Output the (x, y) coordinate of the center of the cell containing the given text.  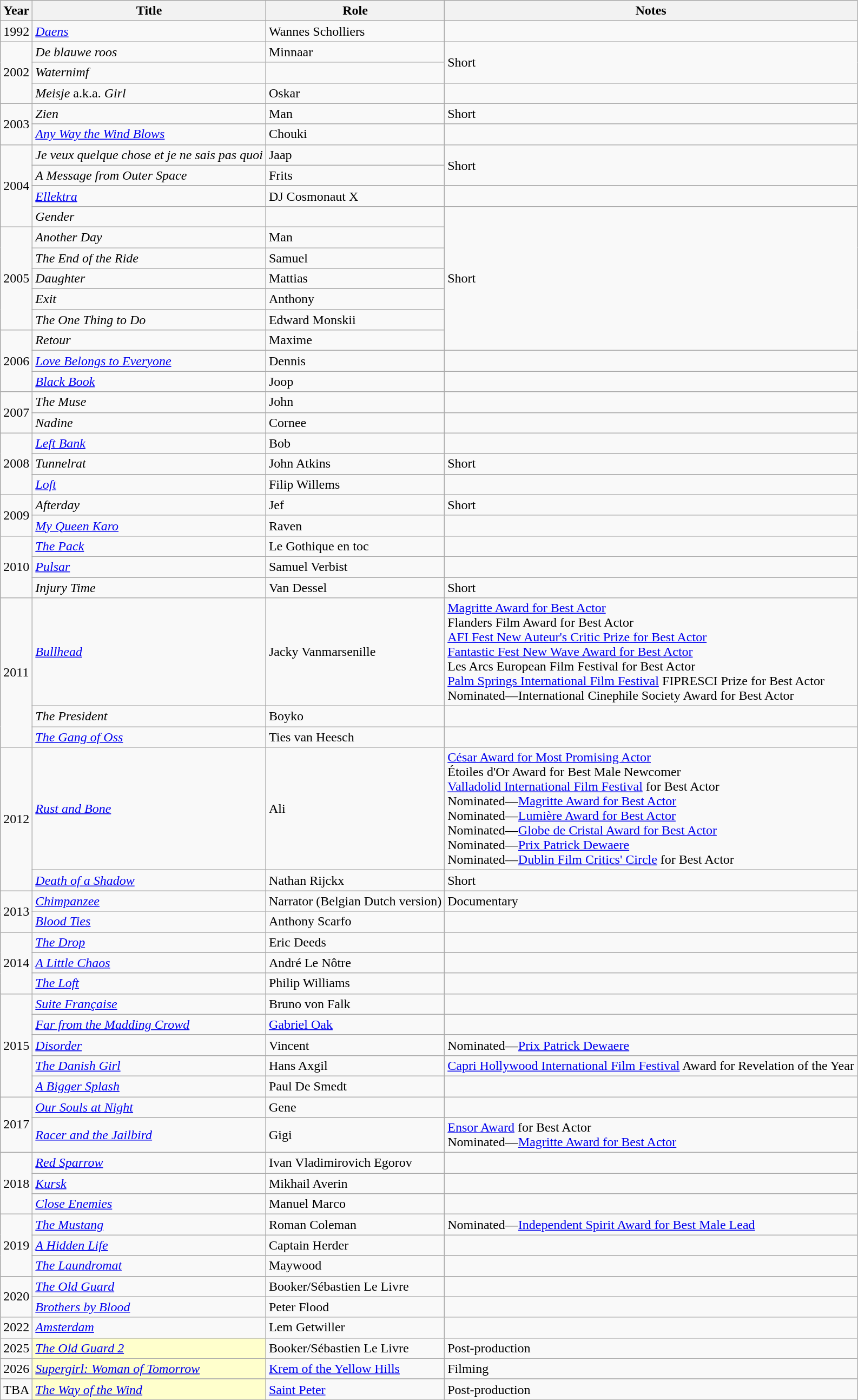
Filip Willems (355, 484)
Jef (355, 505)
Nathan Rijckx (355, 880)
Dennis (355, 361)
The Old Guard 2 (149, 1348)
The Way of the Wind (149, 1389)
Nominated—Independent Spirit Award for Best Male Lead (651, 1225)
Je veux quelque chose et je ne sais pas quoi (149, 155)
Mikhail Averin (355, 1184)
2013 (16, 911)
Gene (355, 1107)
Close Enemies (149, 1204)
TBA (16, 1389)
Daughter (149, 279)
Oskar (355, 93)
Krem of the Yellow Hills (355, 1369)
Tunnelrat (149, 464)
Philip Williams (355, 983)
Captain Herder (355, 1245)
2014 (16, 963)
Far from the Madding Crowd (149, 1024)
Chimpanzee (149, 901)
Nadine (149, 423)
Disorder (149, 1045)
2025 (16, 1348)
John (355, 402)
Waternimf (149, 73)
Retour (149, 340)
Gigi (355, 1135)
Gabriel Oak (355, 1024)
2011 (16, 673)
Samuel Verbist (355, 567)
2026 (16, 1369)
Red Sparrow (149, 1163)
Kursk (149, 1184)
Vincent (355, 1045)
2010 (16, 567)
The One Thing to Do (149, 320)
Ali (355, 809)
Joop (355, 382)
Gender (149, 216)
Blood Ties (149, 922)
Jaap (355, 155)
Filming (651, 1369)
Exit (149, 299)
2018 (16, 1184)
Daens (149, 31)
Paul De Smedt (355, 1086)
Le Gothique en toc (355, 546)
2003 (16, 124)
Ivan Vladimirovich Egorov (355, 1163)
Title (149, 11)
Year (16, 11)
2007 (16, 412)
Frits (355, 175)
Boyko (355, 717)
Wannes Scholliers (355, 31)
De blauwe roos (149, 52)
Raven (355, 525)
Jacky Vanmarsenille (355, 652)
The Danish Girl (149, 1066)
Hans Axgil (355, 1066)
The Mustang (149, 1225)
Bruno von Falk (355, 1004)
2012 (16, 819)
Saint Peter (355, 1389)
A Little Chaos (149, 963)
The Gang of Oss (149, 737)
2009 (16, 515)
2015 (16, 1045)
2004 (16, 186)
Pulsar (149, 567)
Van Dessel (355, 587)
2020 (16, 1297)
Black Book (149, 382)
Cornee (355, 423)
My Queen Karo (149, 525)
Eric Deeds (355, 942)
The Pack (149, 546)
Ellektra (149, 196)
Lem Getwiller (355, 1327)
The Laundromat (149, 1266)
2017 (16, 1125)
The Drop (149, 942)
Edward Monskii (355, 320)
Samuel (355, 258)
2008 (16, 464)
Suite Française (149, 1004)
2019 (16, 1245)
1992 (16, 31)
Afterday (149, 505)
Brothers by Blood (149, 1307)
Minnaar (355, 52)
Another Day (149, 237)
DJ Cosmonaut X (355, 196)
Any Way the Wind Blows (149, 134)
Notes (651, 11)
Role (355, 11)
Manuel Marco (355, 1204)
Zien (149, 114)
Maywood (355, 1266)
Rust and Bone (149, 809)
Maxime (355, 340)
The Old Guard (149, 1286)
Left Bank (149, 443)
Nominated—Prix Patrick Dewaere (651, 1045)
Chouki (355, 134)
Death of a Shadow (149, 880)
2005 (16, 278)
The Loft (149, 983)
Bullhead (149, 652)
Loft (149, 484)
2002 (16, 73)
2006 (16, 361)
Anthony (355, 299)
Capri Hollywood International Film Festival Award for Revelation of the Year (651, 1066)
Racer and the Jailbird (149, 1135)
Supergirl: Woman of Tomorrow (149, 1369)
Love Belongs to Everyone (149, 361)
A Message from Outer Space (149, 175)
Our Souls at Night (149, 1107)
André Le Nôtre (355, 963)
A Bigger Splash (149, 1086)
2022 (16, 1327)
Bob (355, 443)
Narrator (Belgian Dutch version) (355, 901)
Amsterdam (149, 1327)
The End of the Ride (149, 258)
The President (149, 717)
The Muse (149, 402)
John Atkins (355, 464)
A Hidden Life (149, 1245)
Peter Flood (355, 1307)
Documentary (651, 901)
Meisje a.k.a. Girl (149, 93)
Anthony Scarfo (355, 922)
Roman Coleman (355, 1225)
Injury Time (149, 587)
Ties van Heesch (355, 737)
Ensor Award for Best ActorNominated—Magritte Award for Best Actor (651, 1135)
Mattias (355, 279)
